Detect which cell encompasses the target text, then output its (x, y) center coordinate. 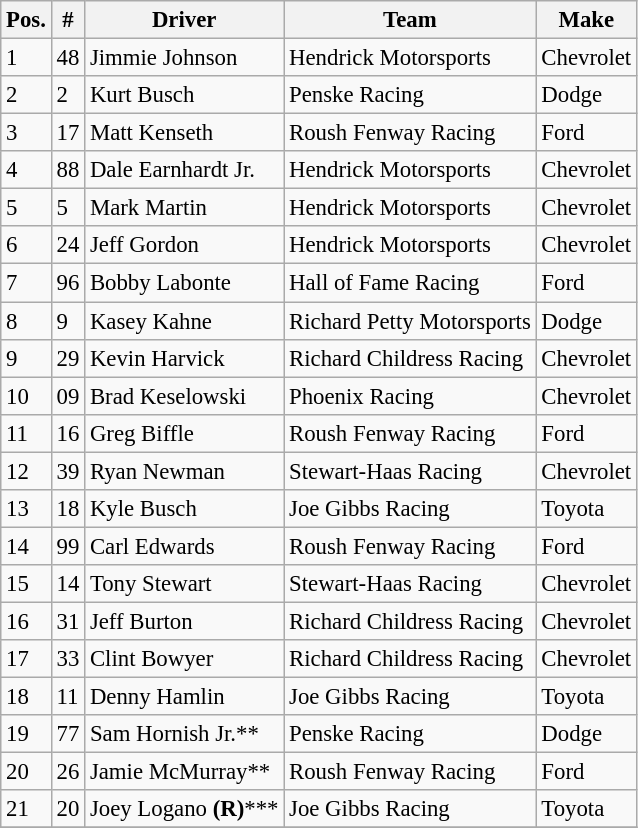
39 (68, 471)
13 (26, 509)
Sam Hornish Jr.** (184, 734)
24 (68, 245)
Carl Edwards (184, 546)
Jeff Burton (184, 621)
# (68, 20)
10 (26, 396)
15 (26, 584)
Jimmie Johnson (184, 58)
77 (68, 734)
Greg Biffle (184, 433)
Bobby Labonte (184, 283)
7 (26, 283)
Make (586, 20)
Kasey Kahne (184, 321)
Dale Earnhardt Jr. (184, 170)
Brad Keselowski (184, 396)
Kyle Busch (184, 509)
88 (68, 170)
26 (68, 772)
Joey Logano (R)*** (184, 809)
1 (26, 58)
Team (410, 20)
33 (68, 659)
29 (68, 358)
Phoenix Racing (410, 396)
Hall of Fame Racing (410, 283)
6 (26, 245)
Clint Bowyer (184, 659)
96 (68, 283)
09 (68, 396)
Kurt Busch (184, 95)
Pos. (26, 20)
31 (68, 621)
48 (68, 58)
21 (26, 809)
Ryan Newman (184, 471)
12 (26, 471)
Jeff Gordon (184, 245)
Matt Kenseth (184, 133)
3 (26, 133)
Kevin Harvick (184, 358)
Jamie McMurray** (184, 772)
99 (68, 546)
19 (26, 734)
Driver (184, 20)
Mark Martin (184, 208)
Tony Stewart (184, 584)
4 (26, 170)
8 (26, 321)
Richard Petty Motorsports (410, 321)
Denny Hamlin (184, 697)
